Return the [x, y] coordinate for the center point of the cell that contains the specified text.  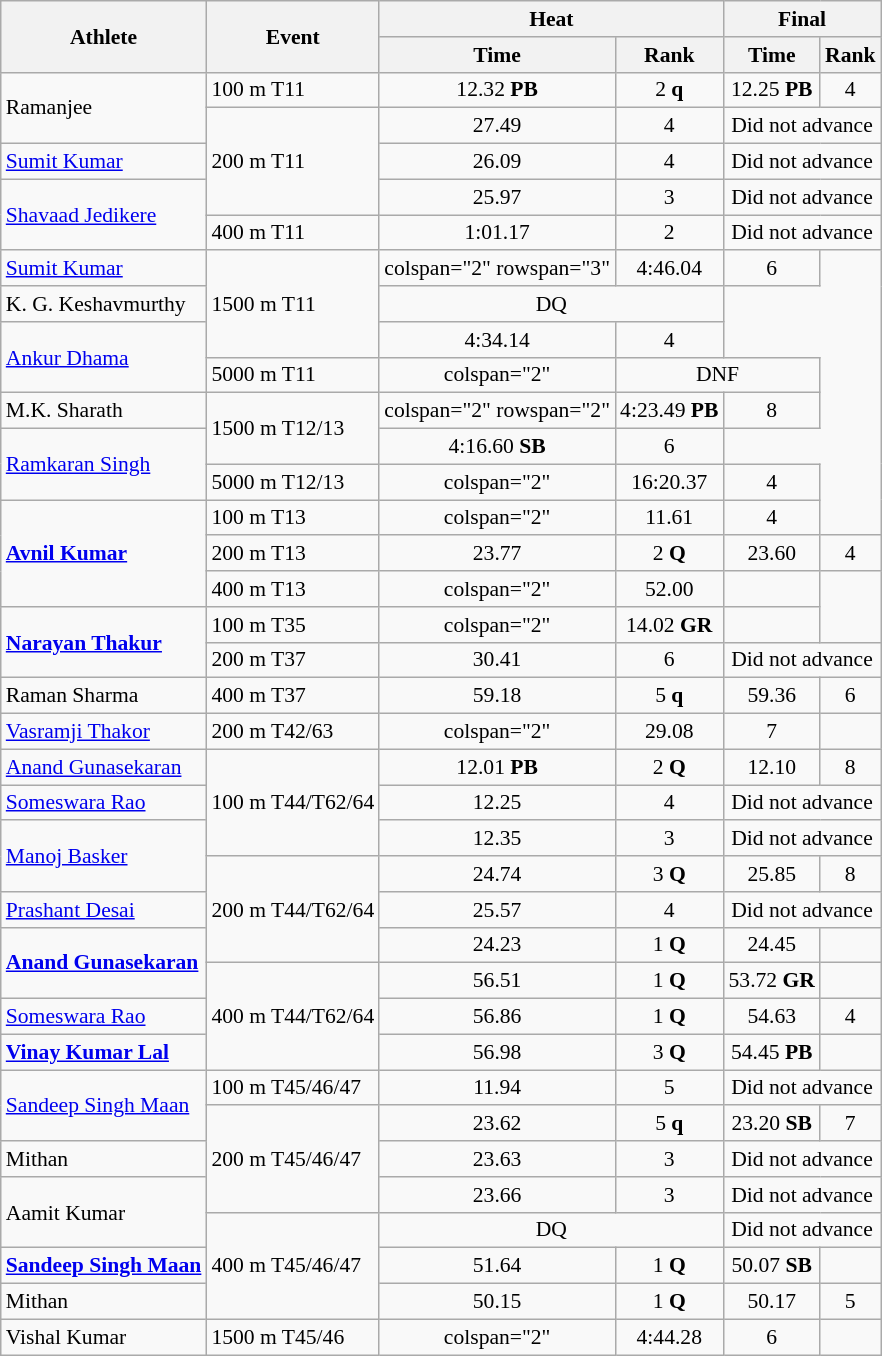
Vinay Kumar Lal [104, 1052]
50.15 [497, 1302]
200 m T13 [292, 554]
200 m T37 [292, 660]
Prashant Desai [104, 910]
23.62 [497, 1124]
5000 m T12/13 [292, 482]
Event [292, 36]
colspan="2" rowspan="3" [497, 269]
200 m T11 [292, 162]
12.25 PB [771, 90]
400 m T37 [292, 696]
400 m T11 [292, 233]
200 m T44/T62/64 [292, 910]
Aamit Kumar [104, 1212]
27.49 [497, 126]
23.60 [771, 554]
Narayan Thakur [104, 642]
K. G. Keshavmurthy [104, 304]
54.45 PB [771, 1052]
colspan="2" rowspan="2" [497, 411]
12.01 PB [497, 767]
Athlete [104, 36]
Ramkaran Singh [104, 464]
200 m T45/46/47 [292, 1160]
4:34.14 [497, 340]
25.57 [497, 910]
51.64 [497, 1266]
12.10 [771, 767]
Avnil Kumar [104, 554]
1:01.17 [497, 233]
56.51 [497, 981]
24.23 [497, 945]
4:44.28 [669, 1337]
23.77 [497, 554]
25.97 [497, 197]
DNF [718, 375]
53.72 GR [771, 981]
400 m T44/T62/64 [292, 1016]
11.61 [669, 518]
12.32 PB [497, 90]
56.98 [497, 1052]
23.66 [497, 1195]
Ramanjee [104, 108]
24.45 [771, 945]
100 m T45/46/47 [292, 1088]
Ankur Dhama [104, 358]
50.07 SB [771, 1266]
14.02 GR [669, 625]
16:20.37 [669, 482]
1500 m T11 [292, 304]
400 m T13 [292, 589]
52.00 [669, 589]
2 [669, 233]
30.41 [497, 660]
29.08 [669, 732]
Raman Sharma [104, 696]
Final [802, 19]
11.94 [497, 1088]
12.25 [497, 803]
50.17 [771, 1302]
Shavaad Jedikere [104, 214]
4:23.49 PB [669, 411]
24.74 [497, 874]
12.35 [497, 839]
26.09 [497, 162]
59.18 [497, 696]
5000 m T11 [292, 375]
200 m T42/63 [292, 732]
1500 m T45/46 [292, 1337]
2 q [669, 90]
4:16.60 SB [497, 447]
54.63 [771, 1017]
Manoj Basker [104, 856]
Heat [551, 19]
100 m T11 [292, 90]
M.K. Sharath [104, 411]
100 m T44/T62/64 [292, 802]
Vasramji Thakor [104, 732]
23.20 SB [771, 1124]
100 m T35 [292, 625]
400 m T45/46/47 [292, 1266]
23.63 [497, 1159]
4:46.04 [669, 269]
25.85 [771, 874]
56.86 [497, 1017]
100 m T13 [292, 518]
Vishal Kumar [104, 1337]
1500 m T12/13 [292, 428]
59.36 [771, 696]
